Detect which cell encompasses the target text, then output its (X, Y) center coordinate. 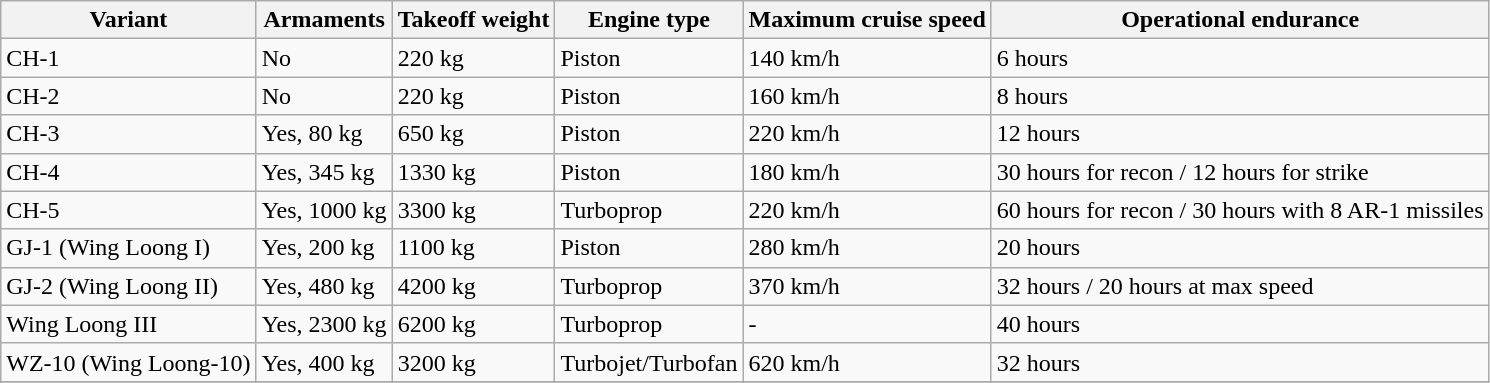
Yes, 400 kg (324, 362)
160 km/h (867, 96)
Operational endurance (1240, 20)
12 hours (1240, 134)
3300 kg (474, 210)
60 hours for recon / 30 hours with 8 AR-1 missiles (1240, 210)
Armaments (324, 20)
- (867, 324)
8 hours (1240, 96)
CH-3 (128, 134)
620 km/h (867, 362)
CH-2 (128, 96)
GJ-2 (Wing Loong II) (128, 286)
Wing Loong III (128, 324)
1330 kg (474, 172)
CH-4 (128, 172)
180 km/h (867, 172)
650 kg (474, 134)
CH-1 (128, 58)
20 hours (1240, 248)
Yes, 2300 kg (324, 324)
3200 kg (474, 362)
Maximum cruise speed (867, 20)
Yes, 480 kg (324, 286)
4200 kg (474, 286)
6 hours (1240, 58)
30 hours for recon / 12 hours for strike (1240, 172)
140 km/h (867, 58)
CH-5 (128, 210)
1100 kg (474, 248)
32 hours (1240, 362)
Yes, 345 kg (324, 172)
40 hours (1240, 324)
370 km/h (867, 286)
32 hours / 20 hours at max speed (1240, 286)
GJ-1 (Wing Loong I) (128, 248)
6200 kg (474, 324)
Yes, 1000 kg (324, 210)
WZ-10 (Wing Loong-10) (128, 362)
Yes, 200 kg (324, 248)
Turbojet/Turbofan (649, 362)
Engine type (649, 20)
Takeoff weight (474, 20)
Variant (128, 20)
280 km/h (867, 248)
Yes, 80 kg (324, 134)
